From the cell containing the given text, extract its center point as (x, y) coordinate. 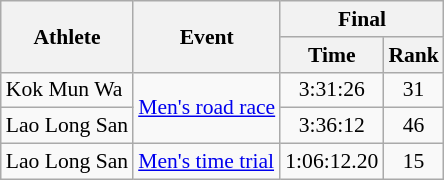
Final (362, 19)
1:06:12.20 (332, 162)
Rank (414, 55)
Athlete (67, 36)
3:31:26 (332, 90)
15 (414, 162)
31 (414, 90)
3:36:12 (332, 126)
46 (414, 126)
Men's road race (206, 108)
Kok Mun Wa (67, 90)
Men's time trial (206, 162)
Time (332, 55)
Event (206, 36)
